For the text-containing cell, return its midpoint in (x, y) coordinate format. 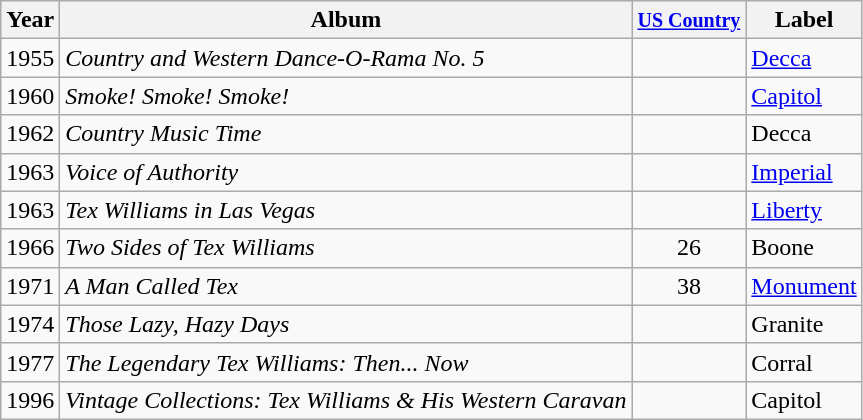
1996 (30, 400)
Those Lazy, Hazy Days (346, 324)
1974 (30, 324)
Granite (804, 324)
US Country (689, 20)
The Legendary Tex Williams: Then... Now (346, 362)
Country Music Time (346, 134)
Year (30, 20)
Two Sides of Tex Williams (346, 248)
Vintage Collections: Tex Williams & His Western Caravan (346, 400)
Country and Western Dance-O-Rama No. 5 (346, 58)
1977 (30, 362)
Voice of Authority (346, 172)
Boone (804, 248)
Album (346, 20)
Corral (804, 362)
26 (689, 248)
1966 (30, 248)
1971 (30, 286)
38 (689, 286)
1960 (30, 96)
Imperial (804, 172)
Liberty (804, 210)
1962 (30, 134)
A Man Called Tex (346, 286)
Tex Williams in Las Vegas (346, 210)
Label (804, 20)
Smoke! Smoke! Smoke! (346, 96)
Monument (804, 286)
1955 (30, 58)
